Return the (x, y) coordinate for the center point of the cell that contains the specified text.  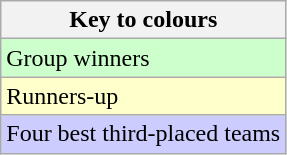
Runners-up (144, 96)
Key to colours (144, 20)
Four best third-placed teams (144, 134)
Group winners (144, 58)
